Find where the given text appears and provide that cell's center as [X, Y] coordinate. 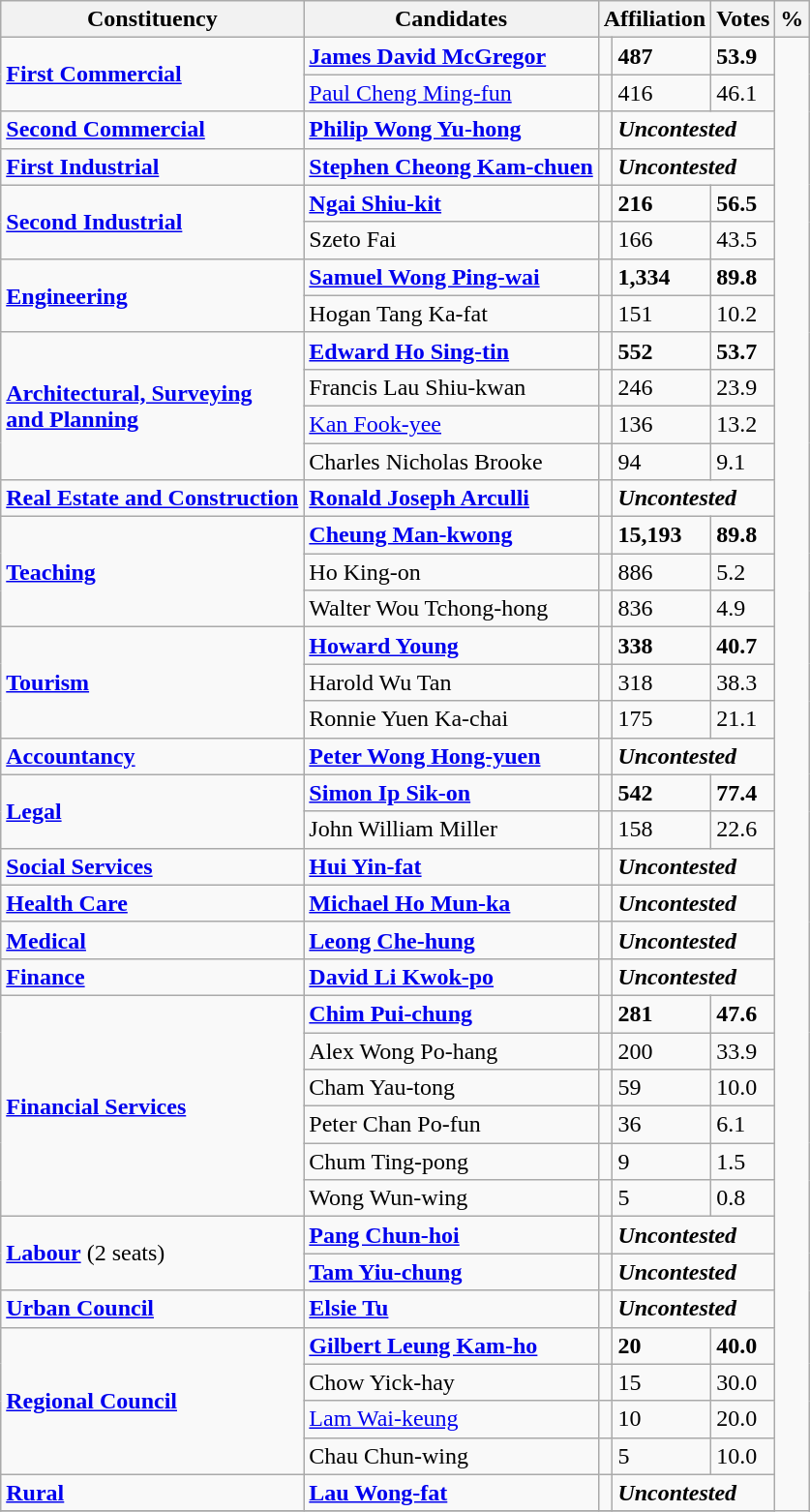
Ronnie Yuen Ka-chai [451, 719]
13.2 [743, 424]
Howard Young [451, 646]
158 [662, 830]
Chum Ting-pong [451, 1162]
23.9 [743, 387]
21.1 [743, 719]
Walter Wou Tchong-hong [451, 609]
Alex Wong Po-hang [451, 1050]
Cham Yau-tong [451, 1088]
886 [662, 572]
318 [662, 682]
Peter Wong Hong-yuen [451, 756]
1,334 [662, 277]
Ho King-on [451, 572]
30.0 [743, 1382]
Cheung Man-kwong [451, 535]
Second Industrial [153, 222]
43.5 [743, 240]
10.2 [743, 314]
33.9 [743, 1050]
0.8 [743, 1198]
20 [662, 1346]
Edward Ho Sing-tin [451, 350]
Gilbert Leung Kam-ho [451, 1346]
Wong Wun-wing [451, 1198]
5.2 [743, 572]
136 [662, 424]
Kan Fook-yee [451, 424]
47.6 [743, 1013]
Rural [153, 1493]
20.0 [743, 1419]
Finance [153, 977]
Szeto Fai [451, 240]
Chow Yick-hay [451, 1382]
Elsie Tu [451, 1309]
Medical [153, 940]
Hui Yin-fat [451, 866]
40.0 [743, 1346]
1.5 [743, 1162]
Real Estate and Construction [153, 499]
40.7 [743, 646]
Stephen Cheong Kam-chuen [451, 166]
15,193 [662, 535]
77.4 [743, 793]
Affiliation [654, 19]
Architectural, Surveyingand Planning [153, 406]
4.9 [743, 609]
416 [662, 93]
Second Commercial [153, 130]
542 [662, 793]
Charles Nicholas Brooke [451, 462]
552 [662, 350]
Pang Chun-hoi [451, 1235]
Regional Council [153, 1401]
836 [662, 609]
281 [662, 1013]
Lau Wong-fat [451, 1493]
Constituency [153, 19]
Philip Wong Yu-hong [451, 130]
Simon Ip Sik-on [451, 793]
38.3 [743, 682]
Health Care [153, 903]
246 [662, 387]
Chau Chun-wing [451, 1456]
94 [662, 462]
487 [662, 56]
Financial Services [153, 1105]
Paul Cheng Ming-fun [451, 93]
Leong Che-hung [451, 940]
Hogan Tang Ka-fat [451, 314]
First Industrial [153, 166]
Lam Wai-keung [451, 1419]
Teaching [153, 572]
46.1 [743, 93]
9.1 [743, 462]
9 [662, 1162]
Michael Ho Mun-ka [451, 903]
53.7 [743, 350]
Legal [153, 811]
56.5 [743, 203]
Ronald Joseph Arculli [451, 499]
Social Services [153, 866]
% [792, 19]
216 [662, 203]
Votes [743, 19]
53.9 [743, 56]
Chim Pui-chung [451, 1013]
Candidates [451, 19]
36 [662, 1125]
Francis Lau Shiu-kwan [451, 387]
First Commercial [153, 75]
David Li Kwok-po [451, 977]
10 [662, 1419]
Urban Council [153, 1309]
6.1 [743, 1125]
59 [662, 1088]
338 [662, 646]
Harold Wu Tan [451, 682]
Tam Yiu-chung [451, 1272]
15 [662, 1382]
175 [662, 719]
Engineering [153, 295]
James David McGregor [451, 56]
151 [662, 314]
John William Miller [451, 830]
Samuel Wong Ping-wai [451, 277]
Tourism [153, 682]
Labour (2 seats) [153, 1254]
Accountancy [153, 756]
22.6 [743, 830]
200 [662, 1050]
Ngai Shiu-kit [451, 203]
Peter Chan Po-fun [451, 1125]
166 [662, 240]
